Search for the cell housing the specified text and yield its (X, Y) center coordinate. 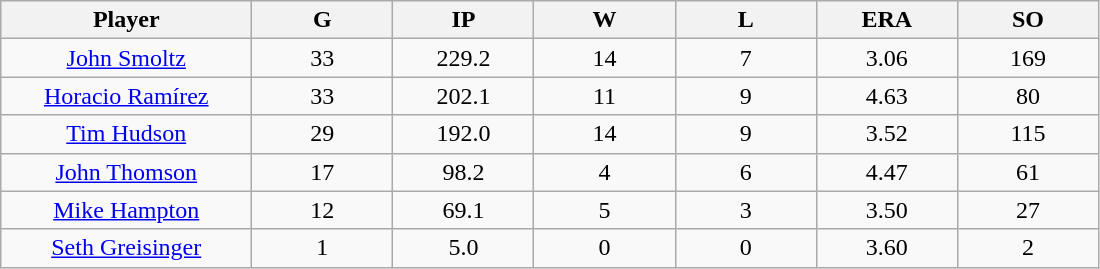
169 (1028, 58)
John Smoltz (126, 58)
1 (322, 248)
W (604, 20)
G (322, 20)
John Thomson (126, 172)
4.47 (886, 172)
Player (126, 20)
69.1 (464, 210)
Horacio Ramírez (126, 96)
5 (604, 210)
12 (322, 210)
Tim Hudson (126, 134)
Seth Greisinger (126, 248)
ERA (886, 20)
229.2 (464, 58)
3.06 (886, 58)
Mike Hampton (126, 210)
5.0 (464, 248)
3 (746, 210)
98.2 (464, 172)
SO (1028, 20)
29 (322, 134)
17 (322, 172)
61 (1028, 172)
192.0 (464, 134)
L (746, 20)
3.52 (886, 134)
2 (1028, 248)
27 (1028, 210)
3.50 (886, 210)
3.60 (886, 248)
115 (1028, 134)
IP (464, 20)
4 (604, 172)
80 (1028, 96)
7 (746, 58)
202.1 (464, 96)
4.63 (886, 96)
11 (604, 96)
6 (746, 172)
